Pinpoint the cell where the given text exists, returning its (X, Y) midpoint coordinate. 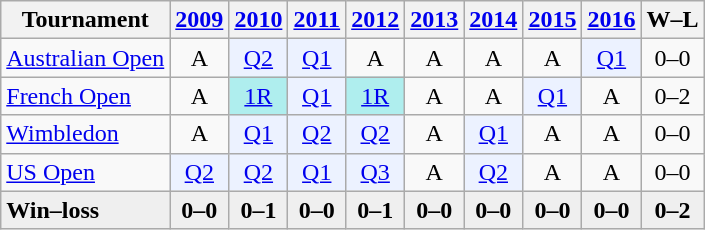
Wimbledon (86, 134)
Australian Open (86, 58)
Win–loss (86, 210)
2009 (200, 20)
Tournament (86, 20)
2012 (376, 20)
2013 (434, 20)
2015 (552, 20)
W–L (672, 20)
2011 (317, 20)
2014 (494, 20)
2016 (612, 20)
French Open (86, 96)
US Open (86, 172)
Q3 (376, 172)
2010 (258, 20)
